Capture the cell that displays the provided text and extract its [x, y] central coordinate. 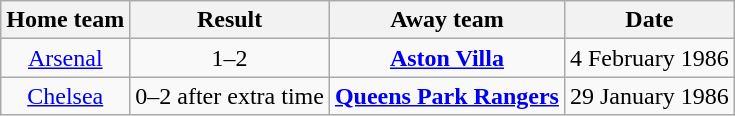
Home team [66, 20]
29 January 1986 [649, 96]
Result [230, 20]
Chelsea [66, 96]
0–2 after extra time [230, 96]
Arsenal [66, 58]
Aston Villa [446, 58]
Date [649, 20]
Queens Park Rangers [446, 96]
Away team [446, 20]
4 February 1986 [649, 58]
1–2 [230, 58]
